From the cell containing the given text, extract its center point as [X, Y] coordinate. 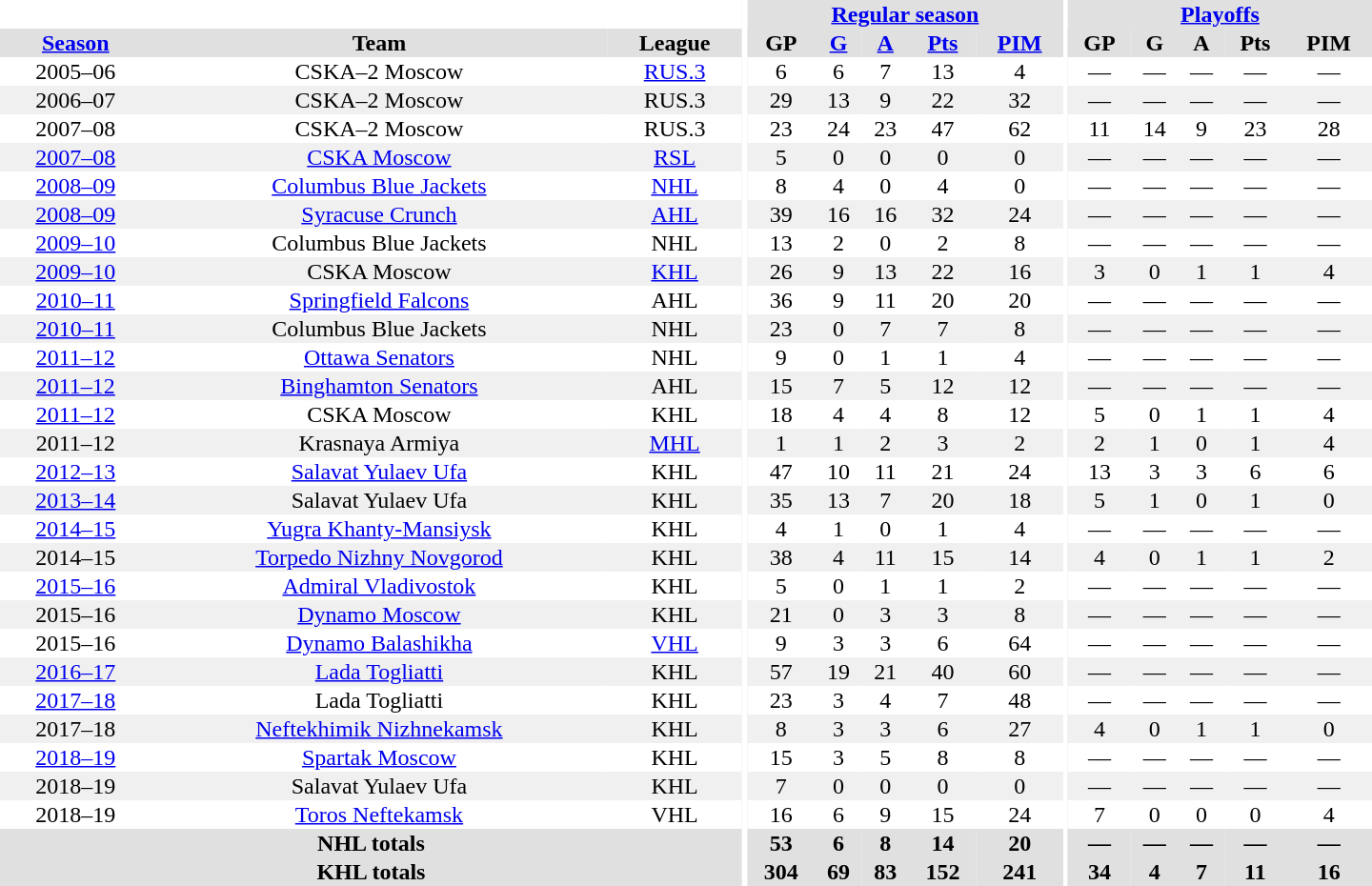
Spartak Moscow [379, 757]
39 [781, 214]
26 [781, 272]
Toros Neftekamsk [379, 815]
62 [1019, 129]
Neftekhimik Nizhnekamsk [379, 729]
36 [781, 300]
Krasnaya Armiya [379, 443]
34 [1100, 872]
Team [379, 43]
NHL totals [372, 843]
28 [1328, 129]
KHL totals [372, 872]
304 [781, 872]
Dynamo Moscow [379, 614]
Yugra Khanty-Mansiysk [379, 529]
29 [781, 100]
Springfield Falcons [379, 300]
40 [943, 672]
Dynamo Balashikha [379, 643]
MHL [675, 443]
152 [943, 872]
64 [1019, 643]
Season [76, 43]
35 [781, 500]
RSL [675, 157]
48 [1019, 700]
38 [781, 557]
53 [781, 843]
Torpedo Nizhny Novgorod [379, 557]
Binghamton Senators [379, 386]
Ottawa Senators [379, 357]
10 [838, 472]
2016–17 [76, 672]
19 [838, 672]
Playoffs [1220, 14]
Syracuse Crunch [379, 214]
Admiral Vladivostok [379, 586]
2013–14 [76, 500]
60 [1019, 672]
57 [781, 672]
League [675, 43]
Regular season [905, 14]
2005–06 [76, 71]
83 [886, 872]
69 [838, 872]
27 [1019, 729]
2006–07 [76, 100]
241 [1019, 872]
2012–13 [76, 472]
